Find where the given text appears and provide that cell's center as (X, Y) coordinate. 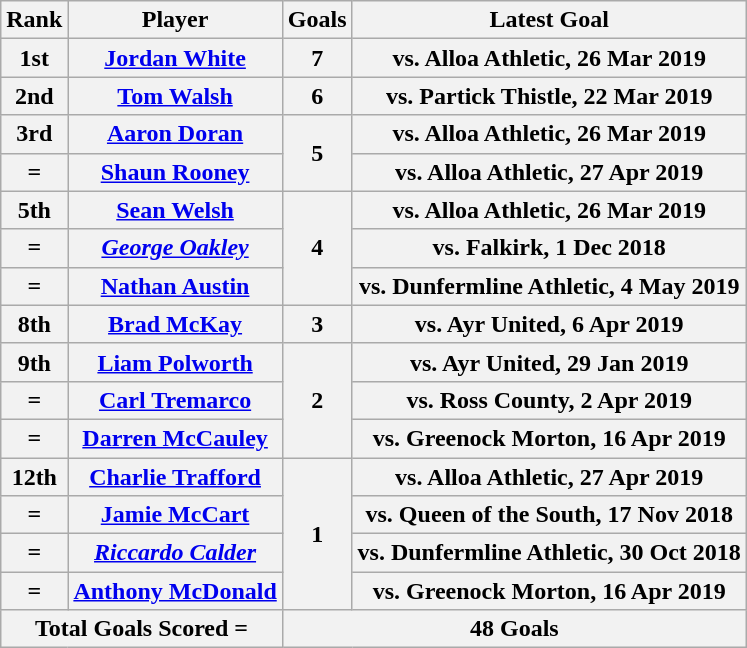
1 (317, 534)
Aaron Doran (175, 134)
Riccardo Calder (175, 553)
vs. Ayr United, 6 Apr 2019 (549, 324)
Tom Walsh (175, 96)
vs. Ross County, 2 Apr 2019 (549, 400)
8th (34, 324)
1st (34, 58)
Rank (34, 20)
Nathan Austin (175, 286)
48 Goals (514, 629)
Jordan White (175, 58)
vs. Partick Thistle, 22 Mar 2019 (549, 96)
2 (317, 400)
Anthony McDonald (175, 591)
Goals (317, 20)
vs. Falkirk, 1 Dec 2018 (549, 248)
vs. Dunfermline Athletic, 4 May 2019 (549, 286)
Darren McCauley (175, 438)
9th (34, 362)
Jamie McCart (175, 515)
5 (317, 153)
4 (317, 248)
Shaun Rooney (175, 172)
7 (317, 58)
Brad McKay (175, 324)
3rd (34, 134)
George Oakley (175, 248)
vs. Ayr United, 29 Jan 2019 (549, 362)
Carl Tremarco (175, 400)
Liam Polworth (175, 362)
Latest Goal (549, 20)
3 (317, 324)
vs. Queen of the South, 17 Nov 2018 (549, 515)
vs. Dunfermline Athletic, 30 Oct 2018 (549, 553)
12th (34, 477)
Sean Welsh (175, 210)
Player (175, 20)
5th (34, 210)
2nd (34, 96)
Charlie Trafford (175, 477)
Total Goals Scored = (142, 629)
6 (317, 96)
